Detect which cell encompasses the target text, then output its [x, y] center coordinate. 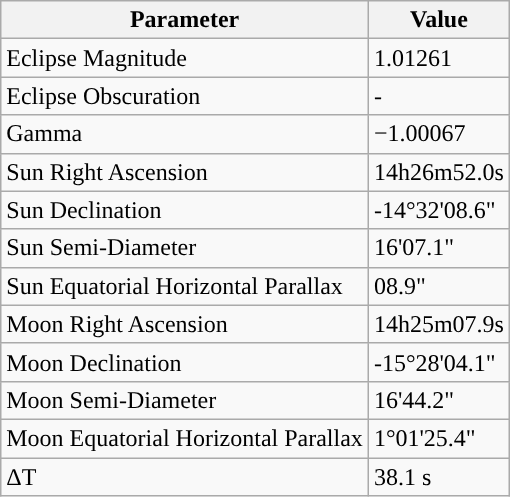
Sun Equatorial Horizontal Parallax [185, 286]
08.9" [438, 286]
Sun Right Ascension [185, 172]
1°01'25.4" [438, 438]
Moon Semi-Diameter [185, 400]
-14°32'08.6" [438, 210]
-15°28'04.1" [438, 362]
- [438, 96]
Value [438, 20]
Moon Equatorial Horizontal Parallax [185, 438]
16'07.1" [438, 248]
Moon Declination [185, 362]
14h26m52.0s [438, 172]
Moon Right Ascension [185, 324]
1.01261 [438, 58]
Eclipse Magnitude [185, 58]
Sun Declination [185, 210]
Parameter [185, 20]
ΔT [185, 477]
14h25m07.9s [438, 324]
Eclipse Obscuration [185, 96]
38.1 s [438, 477]
16'44.2" [438, 400]
Sun Semi-Diameter [185, 248]
−1.00067 [438, 134]
Gamma [185, 134]
